Detect which cell encompasses the target text, then output its (X, Y) center coordinate. 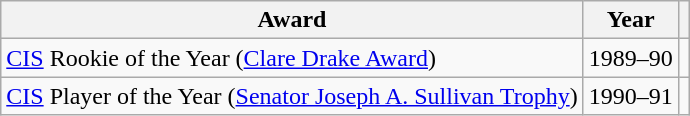
CIS Player of the Year (Senator Joseph A. Sullivan Trophy) (292, 96)
Award (292, 20)
1990–91 (630, 96)
Year (630, 20)
CIS Rookie of the Year (Clare Drake Award) (292, 58)
1989–90 (630, 58)
